Identify which cell holds the provided text, then report its [X, Y] central coordinate. 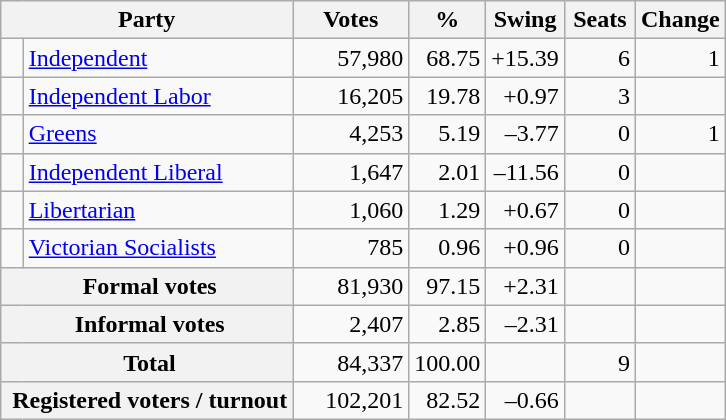
Change [680, 20]
5.19 [448, 134]
Votes [351, 20]
+2.31 [526, 286]
68.75 [448, 58]
9 [600, 362]
2.85 [448, 324]
97.15 [448, 286]
102,201 [351, 400]
Greens [158, 134]
+0.96 [526, 248]
6 [600, 58]
Informal votes [147, 324]
Total [147, 362]
1,060 [351, 210]
0.96 [448, 248]
Swing [526, 20]
57,980 [351, 58]
Party [147, 20]
% [448, 20]
19.78 [448, 96]
+0.67 [526, 210]
Independent Liberal [158, 172]
81,930 [351, 286]
–11.56 [526, 172]
Libertarian [158, 210]
84,337 [351, 362]
Independent [158, 58]
16,205 [351, 96]
+0.97 [526, 96]
100.00 [448, 362]
Seats [600, 20]
Independent Labor [158, 96]
–0.66 [526, 400]
–2.31 [526, 324]
+15.39 [526, 58]
Victorian Socialists [158, 248]
–3.77 [526, 134]
Formal votes [147, 286]
1,647 [351, 172]
3 [600, 96]
1.29 [448, 210]
785 [351, 248]
Registered voters / turnout [147, 400]
2,407 [351, 324]
2.01 [448, 172]
4,253 [351, 134]
82.52 [448, 400]
